Provide the (x, y) coordinate of the cell's center where the given text is located.  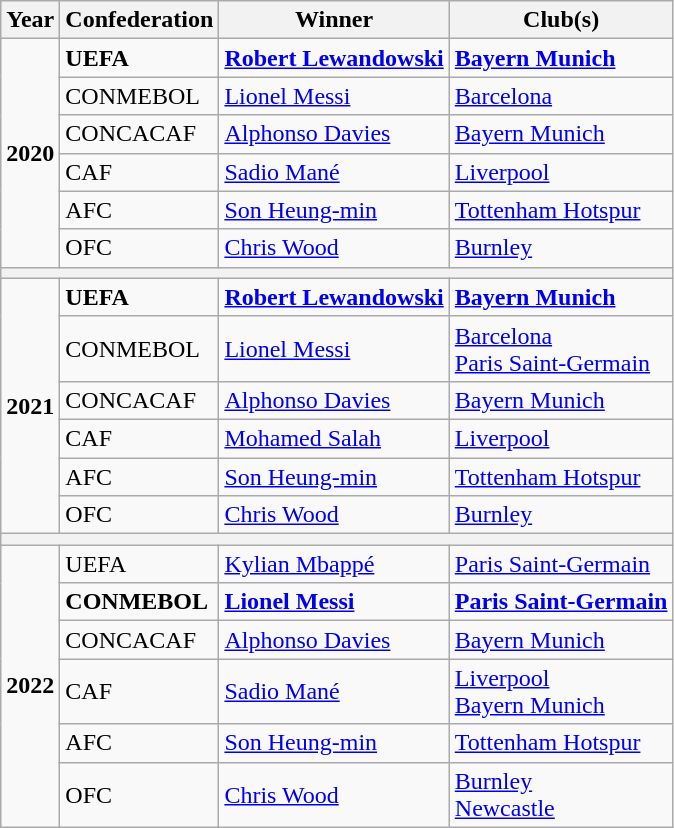
Club(s) (561, 20)
Winner (334, 20)
Barcelona (561, 96)
Liverpool Bayern Munich (561, 692)
Year (30, 20)
Burnley Newcastle (561, 794)
Confederation (140, 20)
Kylian Mbappé (334, 564)
2022 (30, 686)
Barcelona Paris Saint-Germain (561, 348)
Mohamed Salah (334, 438)
2021 (30, 406)
2020 (30, 153)
